Scan for the cell matching the given text and deliver its [x, y] coordinate at center. 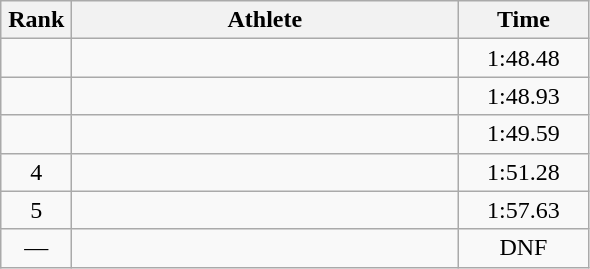
1:48.93 [524, 96]
5 [36, 210]
1:48.48 [524, 58]
Time [524, 20]
Athlete [265, 20]
1:51.28 [524, 172]
— [36, 248]
1:57.63 [524, 210]
1:49.59 [524, 134]
4 [36, 172]
DNF [524, 248]
Rank [36, 20]
